Find where the given text appears and provide that cell's center as [x, y] coordinate. 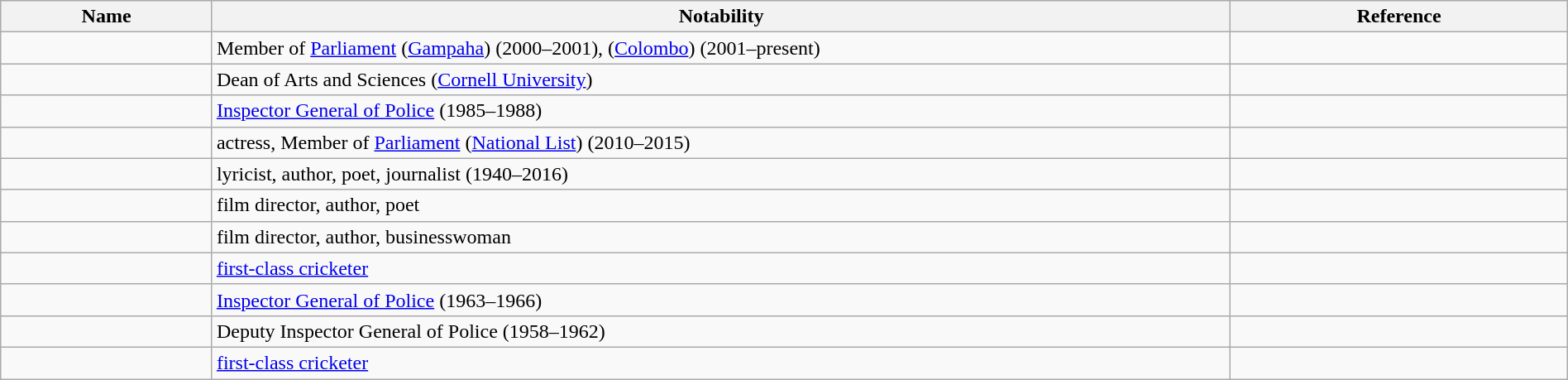
film director, author, businesswoman [721, 237]
Notability [721, 17]
actress, Member of Parliament (National List) (2010–2015) [721, 142]
Inspector General of Police (1985–1988) [721, 111]
lyricist, author, poet, journalist (1940–2016) [721, 174]
film director, author, poet [721, 205]
Inspector General of Police (1963–1966) [721, 300]
Member of Parliament (Gampaha) (2000–2001), (Colombo) (2001–present) [721, 48]
Deputy Inspector General of Police (1958–1962) [721, 331]
Reference [1399, 17]
Dean of Arts and Sciences (Cornell University) [721, 79]
Name [107, 17]
